For the text-containing cell, return its midpoint in (X, Y) coordinate format. 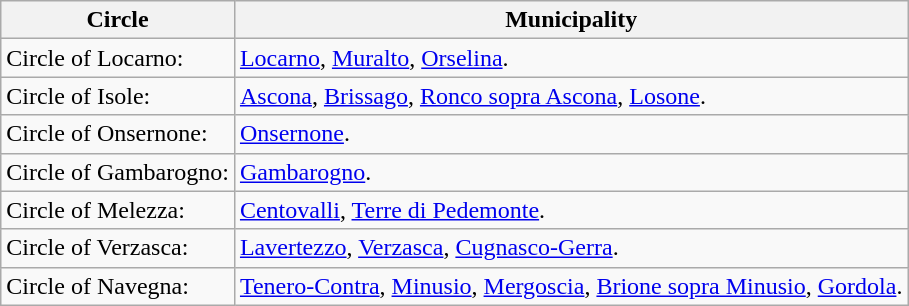
Lavertezzo, Verzasca, Cugnasco-Gerra. (571, 248)
Circle of Gambarogno: (118, 172)
Centovalli, Terre di Pedemonte. (571, 210)
Circle of Locarno: (118, 58)
Circle of Verzasca: (118, 248)
Locarno, Muralto, Orselina. (571, 58)
Ascona, Brissago, Ronco sopra Ascona, Losone. (571, 96)
Circle (118, 20)
Municipality (571, 20)
Gambarogno. (571, 172)
Circle of Melezza: (118, 210)
Tenero-Contra, Minusio, Mergoscia, Brione sopra Minusio, Gordola. (571, 286)
Circle of Isole: (118, 96)
Circle of Navegna: (118, 286)
Circle of Onsernone: (118, 134)
Onsernone. (571, 134)
